Identify which cell holds the provided text, then report its (X, Y) central coordinate. 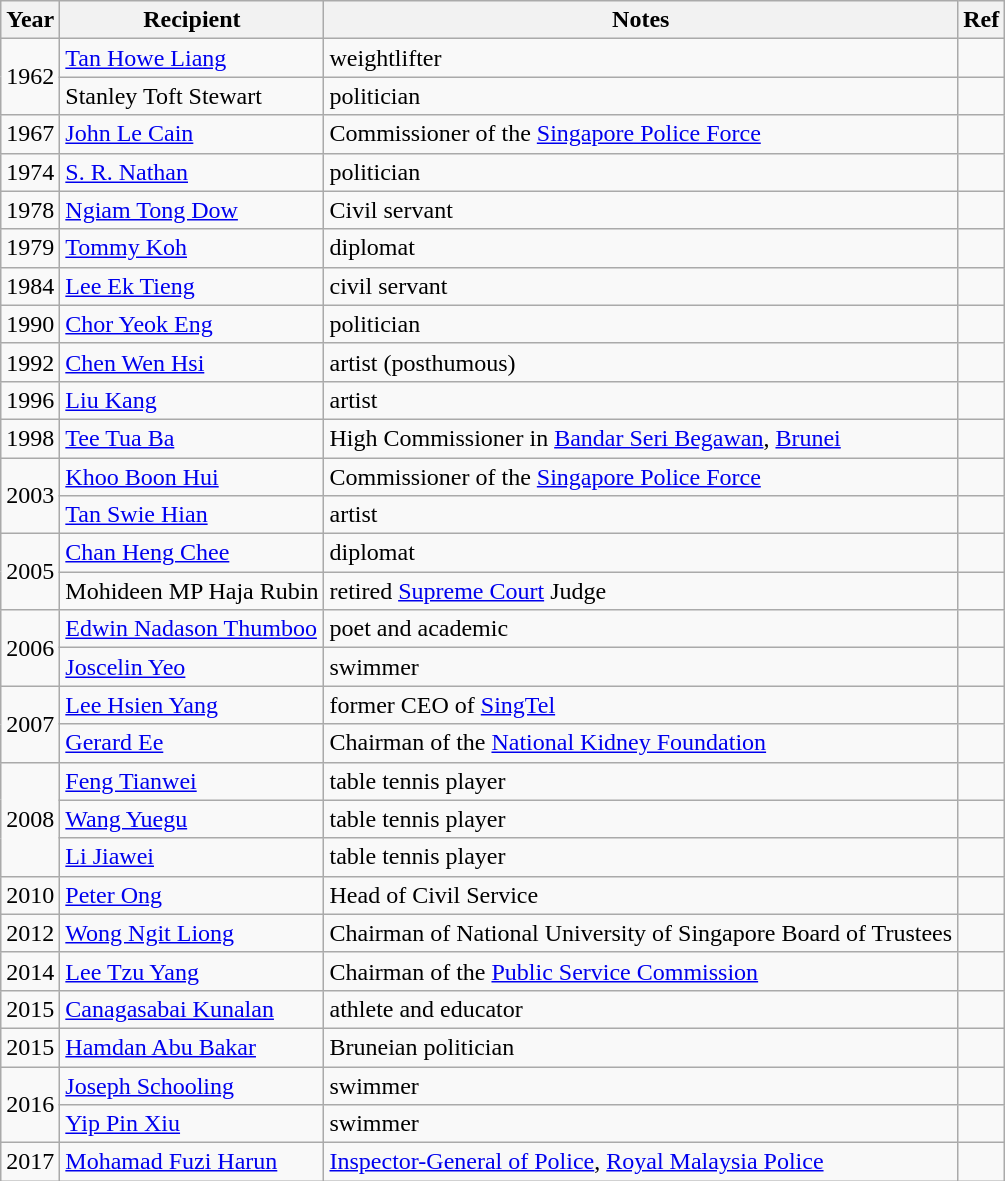
1992 (30, 362)
Hamdan Abu Bakar (192, 1047)
1962 (30, 77)
1978 (30, 210)
1996 (30, 400)
Peter Ong (192, 895)
Chairman of the Public Service Commission (641, 971)
Ref (982, 20)
2005 (30, 572)
Chan Heng Chee (192, 553)
Tee Tua Ba (192, 438)
Gerard Ee (192, 743)
Chor Yeok Eng (192, 324)
2007 (30, 724)
Joscelin Yeo (192, 667)
poet and academic (641, 629)
S. R. Nathan (192, 172)
artist (posthumous) (641, 362)
Mohamad Fuzi Harun (192, 1162)
civil servant (641, 286)
Chairman of the National Kidney Foundation (641, 743)
Chen Wen Hsi (192, 362)
Feng Tianwei (192, 781)
2014 (30, 971)
Edwin Nadason Thumboo (192, 629)
Liu Kang (192, 400)
1998 (30, 438)
Yip Pin Xiu (192, 1124)
Canagasabai Kunalan (192, 1009)
Tan Swie Hian (192, 515)
2016 (30, 1104)
2017 (30, 1162)
1967 (30, 134)
Joseph Schooling (192, 1085)
Bruneian politician (641, 1047)
Civil servant (641, 210)
1984 (30, 286)
Chairman of National University of Singapore Board of Trustees (641, 933)
Lee Tzu Yang (192, 971)
Stanley Toft Stewart (192, 96)
2008 (30, 819)
retired Supreme Court Judge (641, 591)
Year (30, 20)
Inspector-General of Police, Royal Malaysia Police (641, 1162)
1974 (30, 172)
former CEO of SingTel (641, 705)
2006 (30, 648)
athlete and educator (641, 1009)
2012 (30, 933)
Ngiam Tong Dow (192, 210)
Lee Ek Tieng (192, 286)
Khoo Boon Hui (192, 477)
Wang Yuegu (192, 819)
Tan Howe Liang (192, 58)
John Le Cain (192, 134)
2003 (30, 496)
Head of Civil Service (641, 895)
2010 (30, 895)
1990 (30, 324)
Recipient (192, 20)
Li Jiawei (192, 857)
High Commissioner in Bandar Seri Begawan, Brunei (641, 438)
Notes (641, 20)
Wong Ngit Liong (192, 933)
Mohideen MP Haja Rubin (192, 591)
Tommy Koh (192, 248)
1979 (30, 248)
weightlifter (641, 58)
Lee Hsien Yang (192, 705)
